Determine the [x, y] coordinate at the center of the cell enclosing the given text.  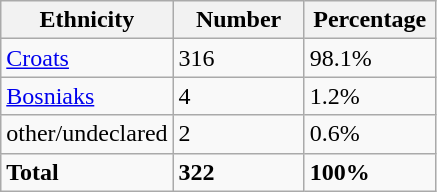
100% [370, 172]
Bosniaks [87, 96]
Number [238, 20]
2 [238, 134]
Ethnicity [87, 20]
98.1% [370, 58]
4 [238, 96]
322 [238, 172]
other/undeclared [87, 134]
0.6% [370, 134]
1.2% [370, 96]
316 [238, 58]
Total [87, 172]
Croats [87, 58]
Percentage [370, 20]
